For the text-containing cell, return its midpoint in (x, y) coordinate format. 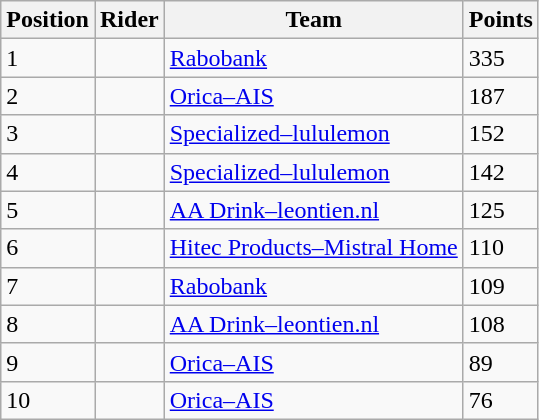
335 (500, 58)
89 (500, 362)
110 (500, 248)
Position (48, 20)
9 (48, 362)
109 (500, 286)
152 (500, 134)
5 (48, 210)
Rider (129, 20)
108 (500, 324)
2 (48, 96)
8 (48, 324)
1 (48, 58)
142 (500, 172)
10 (48, 400)
125 (500, 210)
6 (48, 248)
7 (48, 286)
76 (500, 400)
Team (314, 20)
3 (48, 134)
187 (500, 96)
Points (500, 20)
Hitec Products–Mistral Home (314, 248)
4 (48, 172)
